Detect which cell encompasses the target text, then output its (X, Y) center coordinate. 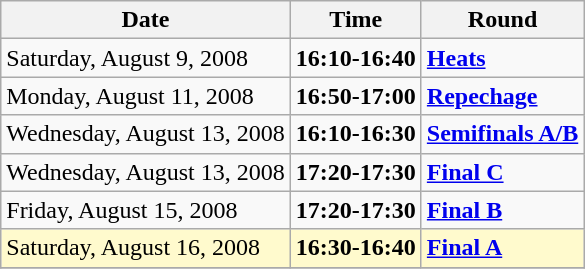
Saturday, August 9, 2008 (146, 58)
Saturday, August 16, 2008 (146, 248)
Final A (502, 248)
Repechage (502, 96)
16:30-16:40 (356, 248)
Time (356, 20)
16:10-16:40 (356, 58)
Round (502, 20)
Final C (502, 172)
Monday, August 11, 2008 (146, 96)
Friday, August 15, 2008 (146, 210)
Date (146, 20)
Heats (502, 58)
16:10-16:30 (356, 134)
Semifinals A/B (502, 134)
Final B (502, 210)
16:50-17:00 (356, 96)
